Return (X, Y) of the center of cell containing provided text 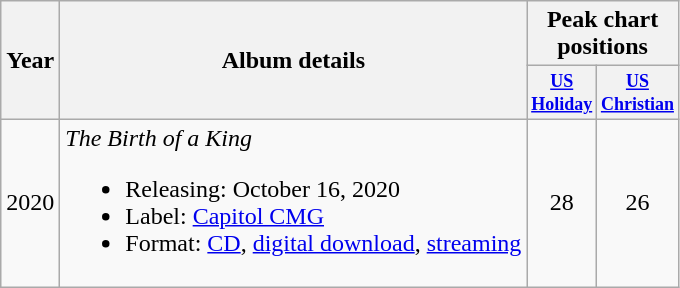
USHoliday (562, 93)
26 (638, 202)
Year (30, 60)
28 (562, 202)
The Birth of a KingReleasing: October 16, 2020Label: Capitol CMGFormat: CD, digital download, streaming (294, 202)
2020 (30, 202)
Peak chart positions (602, 34)
USChristian (638, 93)
Album details (294, 60)
